Return the [x, y] coordinate for the center point of the cell that contains the specified text.  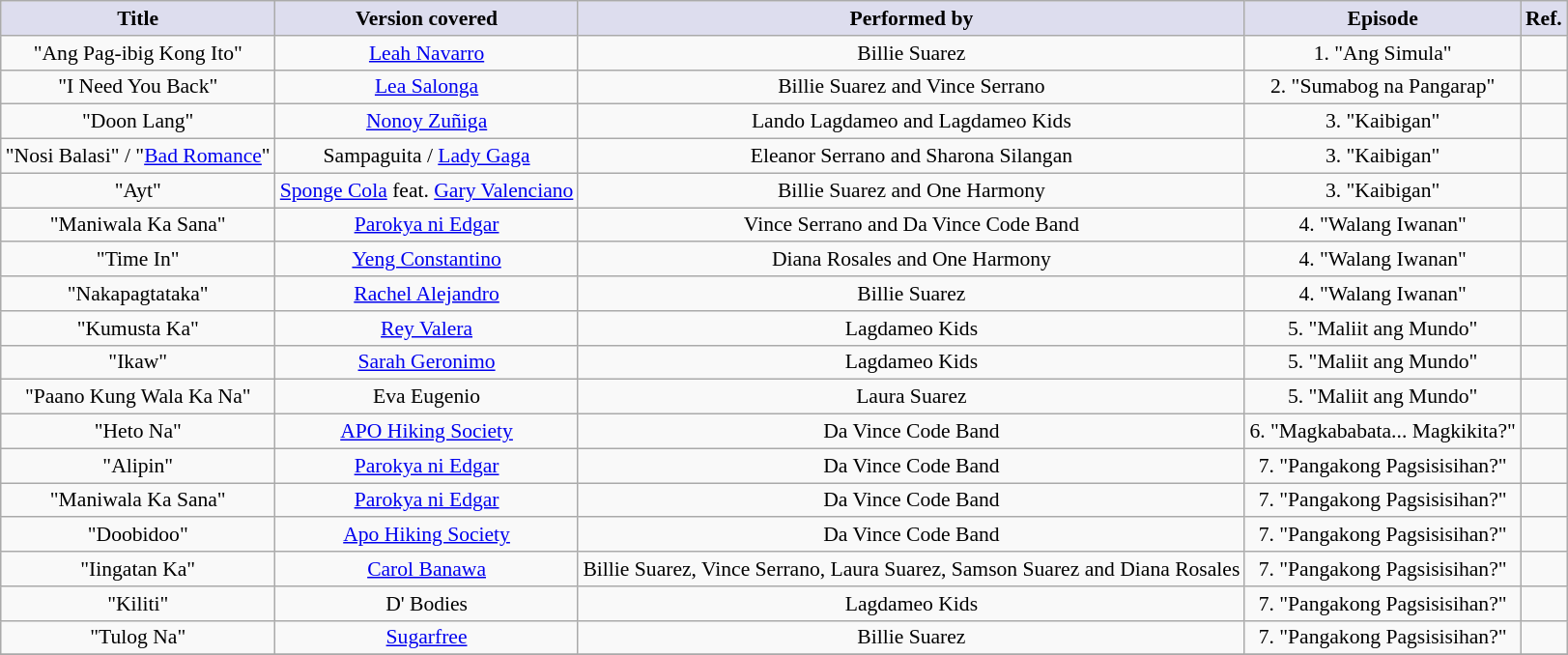
"Tulog Na" [138, 638]
"Alipin" [138, 466]
Rey Valera [427, 328]
Carol Banawa [427, 569]
D' Bodies [427, 604]
"Ayt" [138, 190]
"I Need You Back" [138, 87]
"Ikaw" [138, 362]
Billie Suarez and Vince Serrano [911, 87]
Title [138, 18]
Lea Salonga [427, 87]
Billie Suarez, Vince Serrano, Laura Suarez, Samson Suarez and Diana Rosales [911, 569]
"Nakapagtataka" [138, 294]
"Kumusta Ka" [138, 328]
Leah Navarro [427, 53]
Laura Suarez [911, 397]
Sponge Cola feat. Gary Valenciano [427, 190]
Diana Rosales and One Harmony [911, 260]
"Kiliti" [138, 604]
"Doon Lang" [138, 122]
2. "Sumabog na Pangarap" [1383, 87]
Eva Eugenio [427, 397]
Yeng Constantino [427, 260]
Lando Lagdameo and Lagdameo Kids [911, 122]
Episode [1383, 18]
"Paano Kung Wala Ka Na" [138, 397]
"Ang Pag-ibig Kong Ito" [138, 53]
Performed by [911, 18]
Nonoy Zuñiga [427, 122]
6. "Magkababata... Magkikita?" [1383, 432]
"Time In" [138, 260]
Sugarfree [427, 638]
Eleanor Serrano and Sharona Silangan [911, 157]
Vince Serrano and Da Vince Code Band [911, 225]
Ref. [1544, 18]
Sarah Geronimo [427, 362]
APO Hiking Society [427, 432]
Billie Suarez and One Harmony [911, 190]
Rachel Alejandro [427, 294]
Apo Hiking Society [427, 535]
"Heto Na" [138, 432]
Version covered [427, 18]
"Iingatan Ka" [138, 569]
1. "Ang Simula" [1383, 53]
Sampaguita / Lady Gaga [427, 157]
"Doobidoo" [138, 535]
"Nosi Balasi" / "Bad Romance" [138, 157]
